Capture the cell that displays the provided text and extract its [x, y] central coordinate. 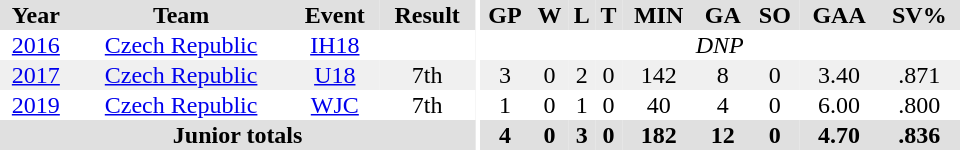
2 [582, 75]
GA [722, 15]
GAA [838, 15]
.836 [920, 135]
Year [36, 15]
12 [722, 135]
Team [182, 15]
U18 [336, 75]
182 [659, 135]
DNP [720, 45]
Result [427, 15]
L [582, 15]
IH18 [336, 45]
SO [774, 15]
WJC [336, 105]
6.00 [838, 105]
142 [659, 75]
8 [722, 75]
.800 [920, 105]
4.70 [838, 135]
2016 [36, 45]
.871 [920, 75]
3.40 [838, 75]
W [549, 15]
SV% [920, 15]
2017 [36, 75]
MIN [659, 15]
40 [659, 105]
T [608, 15]
Event [336, 15]
GP [504, 15]
Junior totals [238, 135]
2019 [36, 105]
